Return the (x, y) coordinate for the center point of the cell that contains the specified text.  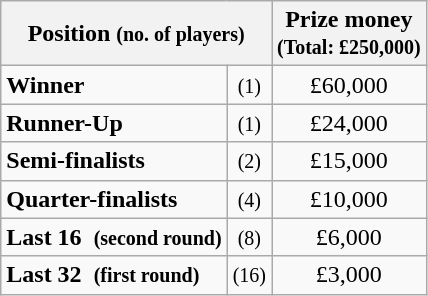
Runner-Up (114, 123)
£60,000 (350, 85)
Semi-finalists (114, 161)
(16) (249, 275)
(4) (249, 199)
£15,000 (350, 161)
£6,000 (350, 237)
(2) (249, 161)
Position (no. of players) (136, 34)
£3,000 (350, 275)
Last 32 (first round) (114, 275)
Quarter-finalists (114, 199)
£10,000 (350, 199)
Winner (114, 85)
Last 16 (second round) (114, 237)
£24,000 (350, 123)
Prize money(Total: £250,000) (350, 34)
(8) (249, 237)
